Find where the given text appears and provide that cell's center as (x, y) coordinate. 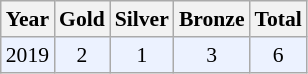
Gold (82, 19)
6 (278, 55)
Silver (142, 19)
Bronze (212, 19)
1 (142, 55)
2019 (28, 55)
2 (82, 55)
Total (278, 19)
Year (28, 19)
3 (212, 55)
